Output the (x, y) coordinate of the center of the cell containing the given text.  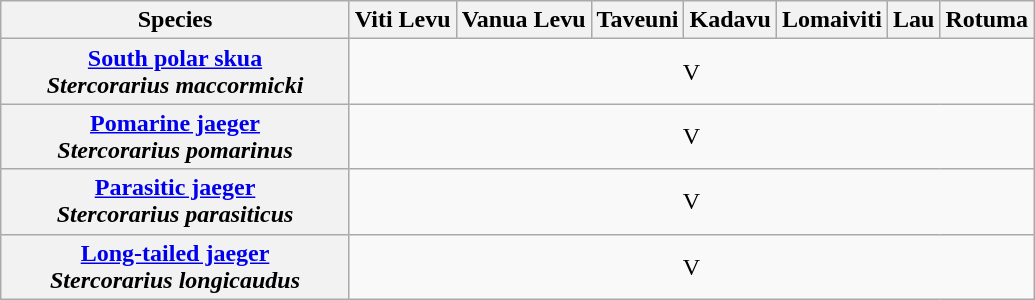
Taveuni (638, 20)
South polar skuaStercorarius maccormicki (176, 72)
Parasitic jaegerStercorarius parasiticus (176, 202)
Vanua Levu (524, 20)
Pomarine jaegerStercorarius pomarinus (176, 136)
Lau (913, 20)
Long-tailed jaegerStercorarius longicaudus (176, 266)
Rotuma (987, 20)
Lomaiviti (832, 20)
Species (176, 20)
Viti Levu (402, 20)
Kadavu (730, 20)
